Provide the [x, y] coordinate of the cell's center where the given text is located.  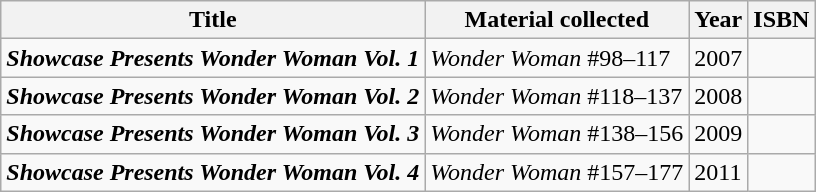
Showcase Presents Wonder Woman Vol. 2 [213, 96]
Showcase Presents Wonder Woman Vol. 1 [213, 58]
Showcase Presents Wonder Woman Vol. 4 [213, 172]
ISBN [782, 20]
Wonder Woman #98–117 [557, 58]
2007 [718, 58]
Year [718, 20]
Wonder Woman #138–156 [557, 134]
Wonder Woman #118–137 [557, 96]
Title [213, 20]
Material collected [557, 20]
Showcase Presents Wonder Woman Vol. 3 [213, 134]
2011 [718, 172]
2008 [718, 96]
2009 [718, 134]
Wonder Woman #157–177 [557, 172]
